Detect which cell encompasses the target text, then output its [x, y] center coordinate. 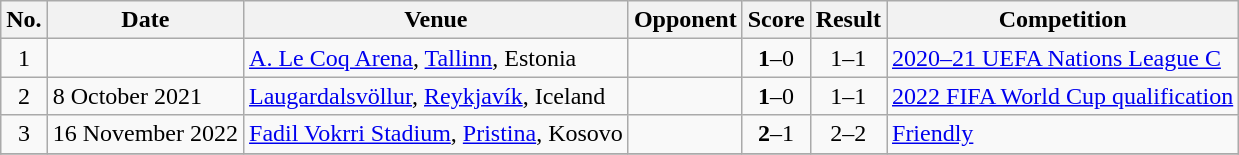
Result [848, 20]
A. Le Coq Arena, Tallinn, Estonia [436, 58]
Opponent [685, 20]
2020–21 UEFA Nations League C [1062, 58]
2 [24, 96]
2022 FIFA World Cup qualification [1062, 96]
Competition [1062, 20]
Friendly [1062, 134]
No. [24, 20]
Laugardalsvöllur, Reykjavík, Iceland [436, 96]
3 [24, 134]
Venue [436, 20]
Date [145, 20]
2–2 [848, 134]
2–1 [776, 134]
8 October 2021 [145, 96]
Fadil Vokrri Stadium, Pristina, Kosovo [436, 134]
1 [24, 58]
16 November 2022 [145, 134]
Score [776, 20]
